For the text-containing cell, return its midpoint in [x, y] coordinate format. 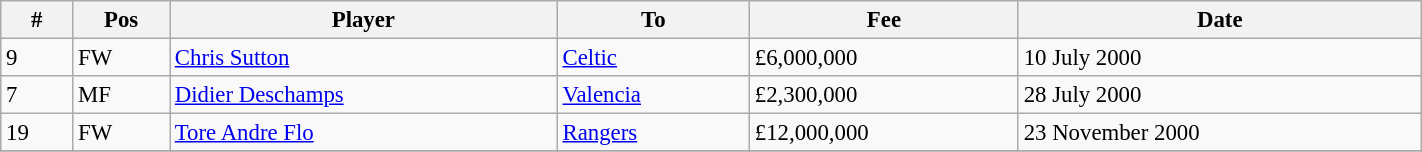
Player [364, 20]
£6,000,000 [884, 58]
Fee [884, 20]
To [653, 20]
Date [1220, 20]
23 November 2000 [1220, 133]
Tore Andre Flo [364, 133]
MF [122, 95]
Rangers [653, 133]
Pos [122, 20]
10 July 2000 [1220, 58]
Didier Deschamps [364, 95]
# [37, 20]
28 July 2000 [1220, 95]
Valencia [653, 95]
7 [37, 95]
£2,300,000 [884, 95]
19 [37, 133]
Celtic [653, 58]
£12,000,000 [884, 133]
9 [37, 58]
Chris Sutton [364, 58]
